Search for the cell housing the specified text and yield its [X, Y] center coordinate. 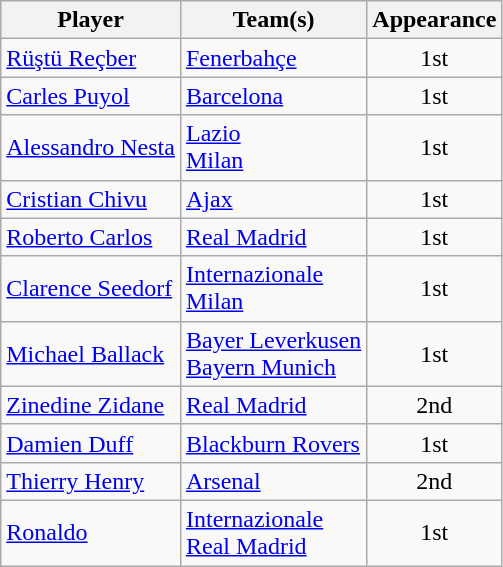
Barcelona [273, 96]
Cristian Chivu [91, 199]
Ronaldo [91, 532]
Lazio Milan [273, 148]
Appearance [434, 20]
Rüştü Reçber [91, 58]
Carles Puyol [91, 96]
Clarence Seedorf [91, 288]
Ajax [273, 199]
Internazionale Milan [273, 288]
Arsenal [273, 481]
Thierry Henry [91, 481]
Player [91, 20]
Roberto Carlos [91, 237]
Fenerbahçe [273, 58]
Zinedine Zidane [91, 405]
Bayer Leverkusen Bayern Munich [273, 354]
Michael Ballack [91, 354]
Internazionale Real Madrid [273, 532]
Damien Duff [91, 443]
Team(s) [273, 20]
Alessandro Nesta [91, 148]
Blackburn Rovers [273, 443]
